Detect which cell encompasses the target text, then output its (X, Y) center coordinate. 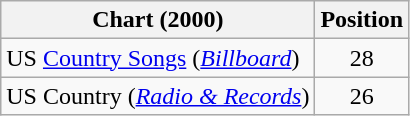
US Country Songs (Billboard) (158, 58)
Position (362, 20)
28 (362, 58)
Chart (2000) (158, 20)
US Country (Radio & Records) (158, 96)
26 (362, 96)
